Determine the [x, y] coordinate at the center of the cell enclosing the given text.  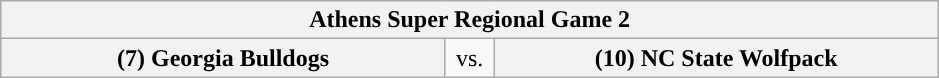
(7) Georgia Bulldogs [224, 58]
Athens Super Regional Game 2 [470, 20]
(10) NC State Wolfpack [716, 58]
vs. [470, 58]
